Provide the [x, y] coordinate of the cell's center where the given text is located.  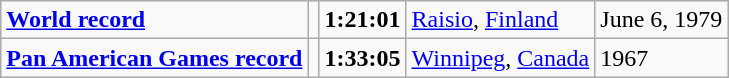
June 6, 1979 [662, 20]
Pan American Games record [154, 58]
1:33:05 [362, 58]
1:21:01 [362, 20]
Winnipeg, Canada [500, 58]
World record [154, 20]
1967 [662, 58]
Raisio, Finland [500, 20]
